Detect which cell encompasses the target text, then output its [x, y] center coordinate. 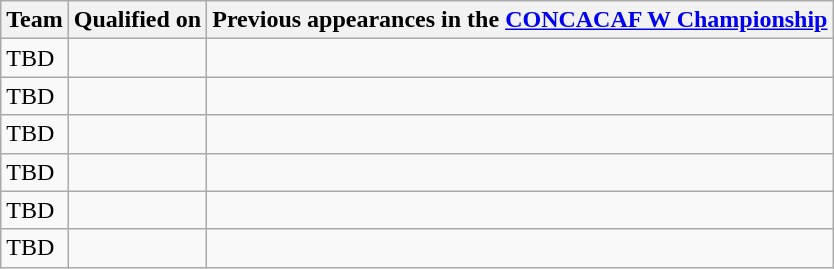
Qualified on [137, 20]
Previous appearances in the CONCACAF W Championship [520, 20]
Team [35, 20]
